Extract the (x, y) coordinate from the center of the cell holding the provided text.  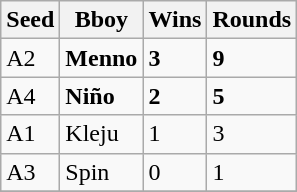
Seed (30, 20)
A3 (30, 172)
A2 (30, 58)
Spin (102, 172)
A4 (30, 96)
Niño (102, 96)
Bboy (102, 20)
Menno (102, 58)
Kleju (102, 134)
Wins (175, 20)
9 (252, 58)
A1 (30, 134)
0 (175, 172)
Rounds (252, 20)
2 (175, 96)
5 (252, 96)
